Detect which cell encompasses the target text, then output its (x, y) center coordinate. 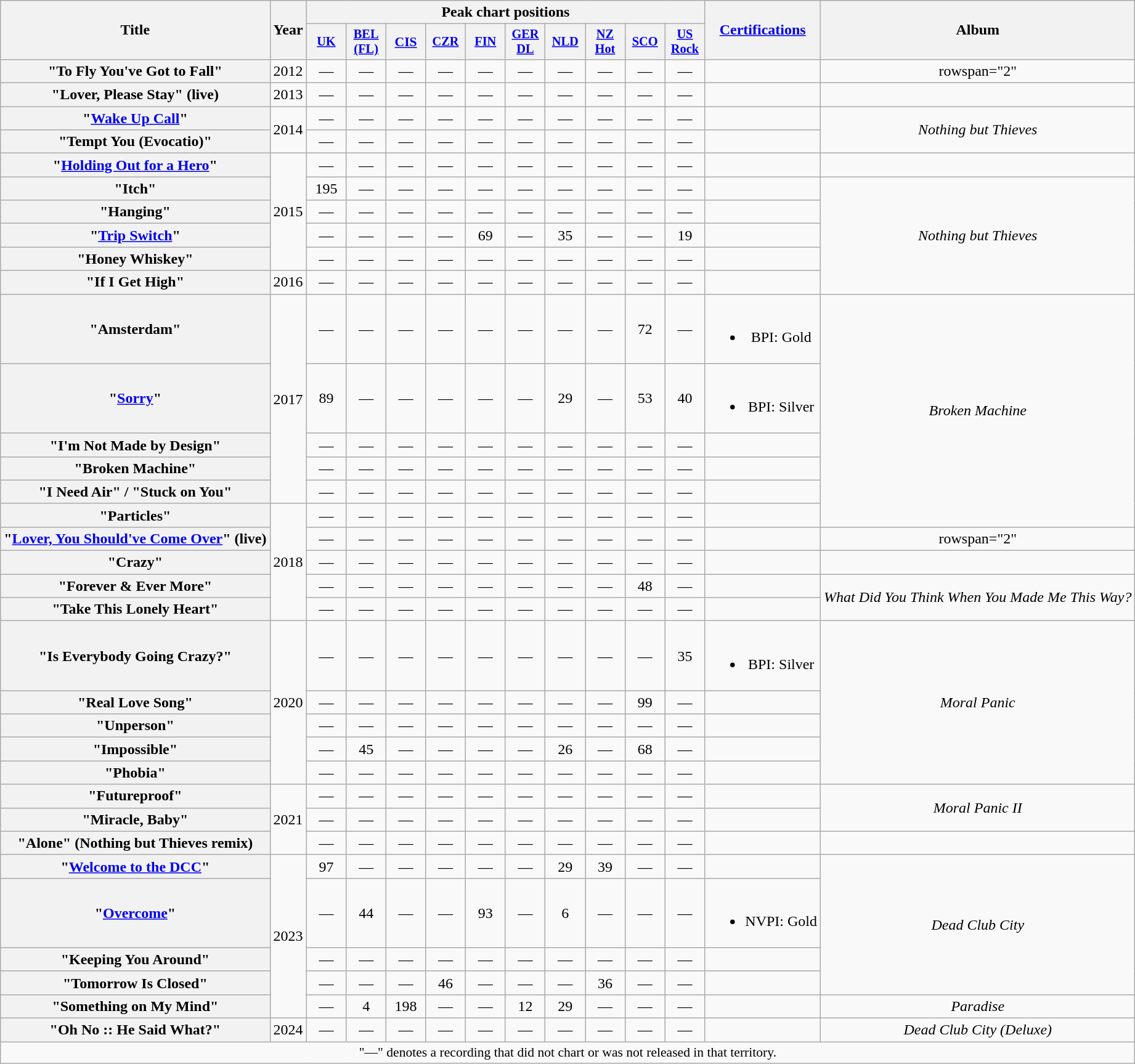
"Sorry" (136, 398)
2023 (288, 936)
"If I Get High" (136, 282)
"Tomorrow Is Closed" (136, 983)
"Itch" (136, 189)
"Futureproof" (136, 796)
2024 (288, 1030)
"Oh No :: He Said What?" (136, 1030)
USRock (685, 42)
"I'm Not Made by Design" (136, 445)
BEL(FL) (366, 42)
"Wake Up Call" (136, 118)
NLD (566, 42)
39 (605, 866)
99 (645, 702)
12 (525, 1006)
"To Fly You've Got to Fall" (136, 71)
Paradise (978, 1006)
68 (645, 749)
Peak chart positions (505, 12)
"Lover, You Should've Come Over" (live) (136, 538)
"Welcome to the DCC" (136, 866)
"Alone" (Nothing but Thieves remix) (136, 843)
36 (605, 983)
"Honey Whiskey" (136, 259)
69 (486, 235)
"Lover, Please Stay" (live) (136, 95)
2012 (288, 71)
26 (566, 749)
44 (366, 913)
2014 (288, 130)
2016 (288, 282)
"Particles" (136, 515)
"Tempt You (Evocatio)" (136, 142)
"Overcome" (136, 913)
2018 (288, 562)
"Crazy" (136, 562)
2015 (288, 212)
195 (327, 189)
97 (327, 866)
40 (685, 398)
FIN (486, 42)
What Did You Think When You Made Me This Way? (978, 598)
6 (566, 913)
CIS (406, 42)
NVPI: Gold (763, 913)
UK (327, 42)
Year (288, 30)
2013 (288, 95)
19 (685, 235)
2017 (288, 399)
72 (645, 329)
"I Need Air" / "Stuck on You" (136, 492)
Moral Panic II (978, 808)
45 (366, 749)
"Take This Lonely Heart" (136, 609)
GERDL (525, 42)
Dead Club City (978, 924)
CZR (446, 42)
"Holding Out for a Hero" (136, 165)
48 (645, 586)
NZHot (605, 42)
"Amsterdam" (136, 329)
2021 (288, 819)
198 (406, 1006)
"Unperson" (136, 726)
2020 (288, 702)
"Keeping You Around" (136, 959)
93 (486, 913)
"Impossible" (136, 749)
Title (136, 30)
Certifications (763, 30)
BPI: Gold (763, 329)
Album (978, 30)
"Trip Switch" (136, 235)
"Miracle, Baby" (136, 819)
Dead Club City (Deluxe) (978, 1030)
"Is Everybody Going Crazy?" (136, 656)
SCO (645, 42)
Moral Panic (978, 702)
"Forever & Ever More" (136, 586)
"—" denotes a recording that did not chart or was not released in that territory. (568, 1053)
89 (327, 398)
46 (446, 983)
Broken Machine (978, 410)
"Hanging" (136, 212)
4 (366, 1006)
"Something on My Mind" (136, 1006)
"Real Love Song" (136, 702)
53 (645, 398)
"Phobia" (136, 773)
"Broken Machine" (136, 468)
